Search for the cell housing the specified text and yield its [x, y] center coordinate. 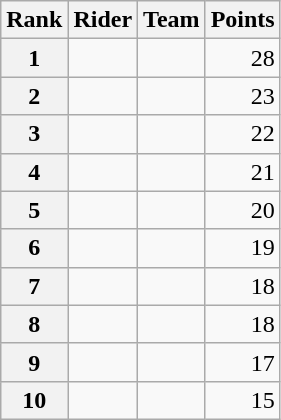
28 [242, 58]
Rank [34, 20]
15 [242, 400]
17 [242, 362]
5 [34, 210]
21 [242, 172]
8 [34, 324]
3 [34, 134]
6 [34, 248]
9 [34, 362]
22 [242, 134]
4 [34, 172]
7 [34, 286]
20 [242, 210]
Team [172, 20]
1 [34, 58]
2 [34, 96]
Rider [103, 20]
19 [242, 248]
Points [242, 20]
23 [242, 96]
10 [34, 400]
